Identify which cell holds the provided text, then report its (X, Y) central coordinate. 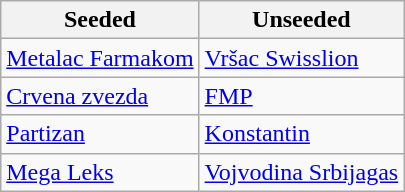
Mega Leks (100, 172)
Seeded (100, 20)
Crvena zvezda (100, 96)
Vojvodina Srbijagas (302, 172)
Konstantin (302, 134)
Metalac Farmakom (100, 58)
Partizan (100, 134)
Unseeded (302, 20)
Vršac Swisslion (302, 58)
FMP (302, 96)
